Capture the cell that displays the provided text and extract its (x, y) central coordinate. 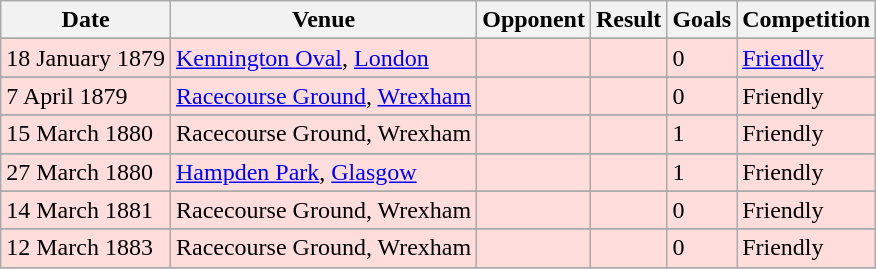
14 March 1881 (86, 210)
Competition (806, 20)
27 March 1880 (86, 172)
18 January 1879 (86, 58)
Goals (702, 20)
12 March 1883 (86, 248)
7 April 1879 (86, 96)
Date (86, 20)
Hampden Park, Glasgow (323, 172)
Kennington Oval, London (323, 58)
Result (628, 20)
Venue (323, 20)
Opponent (534, 20)
15 March 1880 (86, 134)
